Capture the cell that displays the provided text and extract its (X, Y) central coordinate. 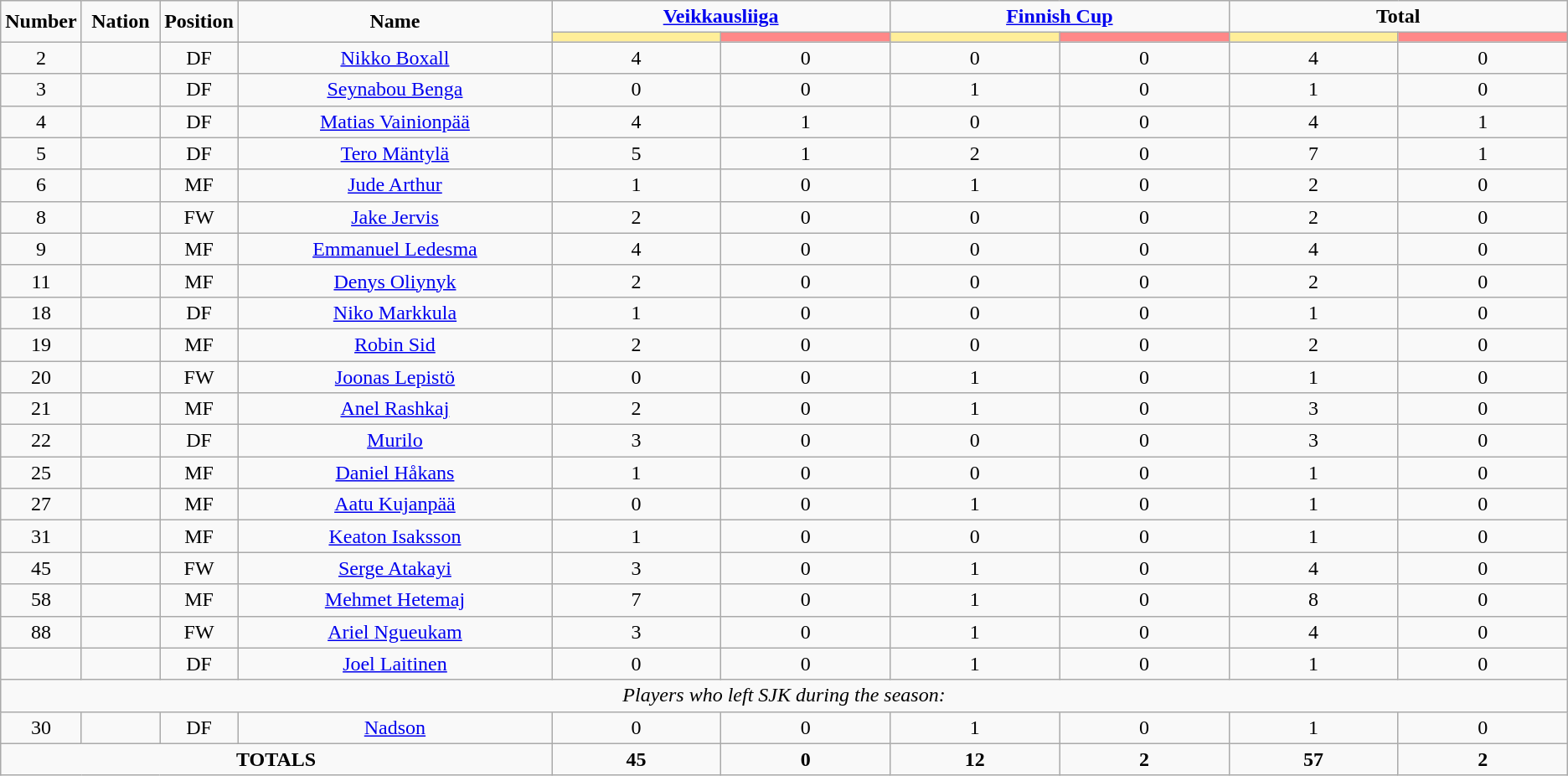
Players who left SJK during the season: (784, 696)
Murilo (395, 441)
Name (395, 22)
TOTALS (276, 759)
Tero Mäntylä (395, 153)
22 (41, 441)
58 (41, 600)
Total (1398, 17)
21 (41, 409)
Veikkausliiga (720, 17)
25 (41, 473)
Denys Oliynyk (395, 281)
11 (41, 281)
Jude Arthur (395, 185)
Anel Rashkaj (395, 409)
Nikko Boxall (395, 58)
Aatu Kujanpää (395, 504)
Position (199, 22)
Emmanuel Ledesma (395, 249)
31 (41, 536)
19 (41, 344)
Joel Laitinen (395, 664)
Jake Jervis (395, 217)
Nation (121, 22)
6 (41, 185)
88 (41, 632)
Finnish Cup (1060, 17)
Keaton Isaksson (395, 536)
27 (41, 504)
Nadson (395, 727)
Ariel Ngueukam (395, 632)
30 (41, 727)
Robin Sid (395, 344)
Mehmet Hetemaj (395, 600)
Joonas Lepistö (395, 376)
Daniel Håkans (395, 473)
18 (41, 313)
20 (41, 376)
Serge Atakayi (395, 568)
57 (1313, 759)
Matias Vainionpää (395, 122)
9 (41, 249)
12 (975, 759)
Seynabou Benga (395, 90)
Niko Markkula (395, 313)
Number (41, 22)
